Capture the cell that displays the provided text and extract its [X, Y] central coordinate. 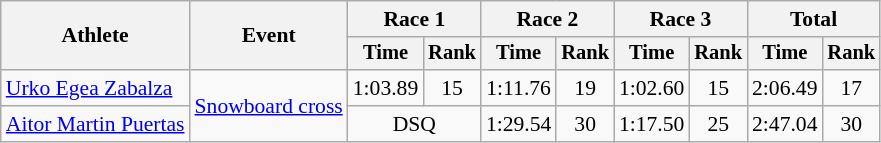
Race 3 [680, 19]
17 [851, 88]
Urko Egea Zabalza [96, 88]
1:02.60 [652, 88]
Athlete [96, 36]
Race 2 [548, 19]
Total [814, 19]
Aitor Martin Puertas [96, 124]
1:17.50 [652, 124]
25 [718, 124]
Snowboard cross [269, 106]
Event [269, 36]
1:03.89 [386, 88]
1:11.76 [518, 88]
Race 1 [414, 19]
19 [585, 88]
2:06.49 [784, 88]
2:47.04 [784, 124]
1:29.54 [518, 124]
DSQ [414, 124]
